Identify which cell holds the provided text, then report its [X, Y] central coordinate. 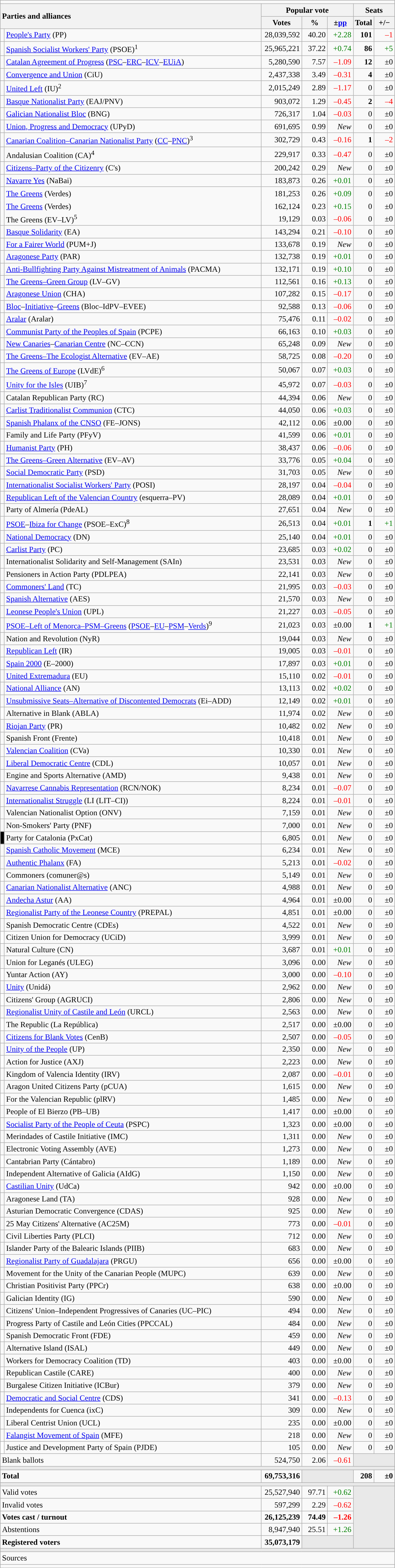
–0.16 [340, 140]
92,588 [282, 306]
41,599 [282, 435]
0.33 [315, 154]
Seats [374, 10]
75,476 [282, 319]
691,695 [282, 126]
2,507 [282, 1037]
Internationalist Socialist Workers' Party (POSI) [133, 485]
Non-Smokers' Party (PNF) [133, 825]
+0.62 [340, 1492]
107,282 [282, 294]
Engine and Sports Alternative (AMD) [133, 775]
8,947,940 [282, 1529]
8,224 [282, 801]
New Canaries–Canarian Centre (NC–CCN) [133, 344]
Electronic Voting Assembly (AVE) [133, 1149]
Commoners' Land (TC) [133, 587]
12 [364, 62]
Aragonese Union (CHA) [133, 294]
National Democracy (DN) [133, 537]
–0.04 [340, 485]
% [315, 23]
162,124 [282, 206]
925 [282, 1211]
2.29 [315, 1505]
309 [282, 1410]
101 [364, 35]
2,517 [282, 1025]
Party of Almería (PdeAL) [133, 510]
Riojan Party (PR) [133, 726]
2,015,249 [282, 88]
Citizens' Union–Independent Progressives of Canaries (UC–PIC) [133, 1311]
133,678 [282, 244]
0.29 [315, 168]
31,703 [282, 473]
Authentic Phalanx (FA) [133, 863]
Republican Left (IR) [133, 651]
19,005 [282, 651]
Cantabrian Party (Cántabro) [133, 1161]
218 [282, 1435]
Regionalist Party of the Leonese Country (PREPAL) [133, 912]
+2.28 [340, 35]
1,189 [282, 1161]
+0.09 [340, 194]
10,418 [282, 738]
132,171 [282, 269]
–0.17 [340, 294]
Citizens for Blank Votes (CenB) [133, 1037]
0.11 [315, 319]
People's Party (PP) [133, 35]
Commoners (comuner@s) [133, 875]
86 [364, 48]
Popular vote [307, 10]
58,725 [282, 356]
0.13 [315, 306]
Carlist Traditionalist Communion (CTC) [133, 410]
The Greens–The Ecologist Alternative (EV–AE) [133, 356]
Galician Identity (IG) [133, 1298]
65,248 [282, 344]
7,159 [282, 813]
181,253 [282, 194]
1,485 [282, 1099]
773 [282, 1224]
±pp [340, 23]
+0.10 [340, 269]
Justice and Development Party of Spain (PJDE) [133, 1448]
Aragonese Land (TA) [133, 1199]
37.22 [315, 48]
26,125,239 [282, 1517]
Liberal Centrist Union (UCL) [133, 1423]
Independents for Cuenca (ixC) [133, 1410]
33,776 [282, 460]
25.51 [315, 1529]
–0.45 [340, 101]
+0.74 [340, 48]
28,197 [282, 485]
4,988 [282, 887]
1,417 [282, 1111]
Aragon United Citizens Party (pCUA) [133, 1087]
5,149 [282, 875]
Spanish Democratic Centre (CDEs) [133, 925]
105 [282, 1448]
Basque Solidarity (EA) [133, 232]
208 [364, 1476]
The Greens of Europe (LVdE)6 [133, 370]
2.06 [315, 1460]
13,113 [282, 688]
–4 [385, 101]
229,917 [282, 154]
Unsubmissive Seats–Alternative of Discontented Democrats (Ei–ADD) [133, 701]
Catalan Agreement of Progress (PSC–ERC–ICV–EUiA) [133, 62]
9,438 [282, 775]
15,110 [282, 676]
Party for Catalonia (PxCat) [133, 838]
Republican Castile (CARE) [133, 1373]
35,073,179 [282, 1542]
683 [282, 1249]
–0.61 [340, 1460]
2,437,338 [282, 75]
484 [282, 1323]
23,685 [282, 549]
+1.26 [340, 1529]
143,294 [282, 232]
The Greens–Green Group (LV–GV) [133, 282]
235 [282, 1423]
Spanish Phalanx of the CNSO (FE–JONS) [133, 423]
Carlist Party (PC) [133, 549]
–0.47 [340, 154]
0.99 [315, 126]
4,851 [282, 912]
10,330 [282, 750]
28,039,592 [282, 35]
132,738 [282, 257]
2 [364, 101]
40.20 [315, 35]
903,072 [282, 101]
Navarre Yes (NaBai) [133, 181]
Workers for Democracy Coalition (TD) [133, 1360]
Alternative Island (ISAL) [133, 1348]
928 [282, 1199]
Convergence and Union (CiU) [133, 75]
Aragonese Party (PAR) [133, 257]
Navarrese Cannabis Representation (RCN/NOK) [133, 788]
Abstentions [131, 1529]
+5 [385, 48]
44,394 [282, 398]
6,805 [282, 838]
The Greens (EV–LV)5 [133, 219]
2,087 [282, 1074]
25,140 [282, 537]
74.49 [315, 1517]
21,227 [282, 612]
45,972 [282, 385]
4,964 [282, 900]
Regionalist Unity of Castile and León (URCL) [133, 1012]
942 [282, 1186]
17,897 [282, 663]
597,299 [282, 1505]
23,531 [282, 562]
28,089 [282, 497]
Unity of the People (UP) [133, 1049]
12,149 [282, 701]
0.16 [315, 282]
0.23 [315, 206]
Yuntar Action (AY) [133, 974]
10,482 [282, 726]
+0.13 [340, 282]
8,234 [282, 788]
+0.15 [340, 206]
Citizens–Party of the Citizenry (C's) [133, 168]
Falangist Movement of Spain (MFE) [133, 1435]
Spanish Democratic Front (FDE) [133, 1335]
5,280,590 [282, 62]
Action for Justice (AXJ) [133, 1062]
302,729 [282, 140]
+0.04 [340, 460]
Castilian Unity (UdCa) [133, 1186]
10,057 [282, 763]
–0.07 [340, 788]
Valid votes [131, 1492]
42,112 [282, 423]
The Greens–Green Alternative (EV–AV) [133, 460]
524,750 [282, 1460]
Parties and alliances [131, 16]
Merindades of Castile Initiative (IMC) [133, 1136]
0.43 [315, 140]
38,437 [282, 448]
–1.26 [340, 1517]
Votes [282, 23]
Alternative in Blank (ABLA) [133, 713]
–0.20 [340, 356]
Pensioners in Action Party (PDLPEA) [133, 574]
Social Democratic Party (PSD) [133, 473]
0.09 [315, 344]
183,873 [282, 181]
6,234 [282, 850]
Registered voters [131, 1542]
97.71 [315, 1492]
379 [282, 1386]
National Alliance (AN) [133, 688]
494 [282, 1311]
Unity for the Isles (UIB)7 [133, 385]
19,044 [282, 639]
0.10 [315, 331]
0.21 [315, 232]
PSOE–Left of Menorca–PSM–Greens (PSOE–EU–PSM–Verds)9 [133, 625]
Andalusian Coalition (CA)4 [133, 154]
2.89 [315, 88]
Catalan Republican Party (RC) [133, 398]
Asturian Democratic Convergence (CDAS) [133, 1211]
Unity (Unidá) [133, 987]
400 [282, 1373]
For the Valencian Republic (plRV) [133, 1099]
7.57 [315, 62]
Canarian Nationalist Alternative (ANC) [133, 887]
+/− [385, 23]
Spanish Socialist Workers' Party (PSOE)1 [133, 48]
2,350 [282, 1049]
–0.13 [340, 1398]
1,273 [282, 1149]
639 [282, 1273]
3.49 [315, 75]
1.29 [315, 101]
27,651 [282, 510]
Christian Positivist Party (PPCr) [133, 1286]
–2 [385, 140]
Citizens' Group (AGRUCI) [133, 1000]
Leonese People's Union (UPL) [133, 612]
1.04 [315, 114]
Socialist Party of the People of Ceuta (PSPC) [133, 1124]
Spain 2000 (E–2000) [133, 663]
Aralar (Aralar) [133, 319]
Union for Leganés (ULEG) [133, 962]
Republican Left of the Valencian Country (esquerra–PV) [133, 497]
1,323 [282, 1124]
403 [282, 1360]
Burgalese Citizen Initiative (ICBur) [133, 1386]
Bloc–Initiative–Greens (Bloc–IdPV–EVEE) [133, 306]
Blank ballots [131, 1460]
712 [282, 1236]
69,753,316 [282, 1476]
Regionalist Party of Guadalajara (PRGU) [133, 1261]
638 [282, 1286]
7,000 [282, 825]
Spanish Alternative (AES) [133, 599]
2,223 [282, 1062]
25,965,221 [282, 48]
Family and Life Party (PFyV) [133, 435]
–0.62 [340, 1505]
Communist Party of the Peoples of Spain (PCPE) [133, 331]
Anti-Bullfighting Party Against Mistreatment of Animals (PACMA) [133, 269]
1,615 [282, 1087]
United Left (IU)2 [133, 88]
25 May Citizens' Alternative (AC25M) [133, 1224]
26,513 [282, 523]
Democratic and Social Centre (CDS) [133, 1398]
Movement for the Unity of the Canarian People (MUPC) [133, 1273]
Islander Party of the Balearic Islands (PIIB) [133, 1249]
3,096 [282, 962]
Andecha Astur (AA) [133, 900]
–1 [385, 35]
0.08 [315, 356]
0.15 [315, 294]
The Republic (La República) [133, 1025]
3,999 [282, 937]
21,023 [282, 625]
726,317 [282, 114]
21,995 [282, 587]
1,150 [282, 1174]
Votes cast / turnout [131, 1517]
Valencian Nationalist Option (ONV) [133, 813]
3,687 [282, 950]
4 [364, 75]
656 [282, 1261]
66,163 [282, 331]
Civil Liberties Party (PLCI) [133, 1236]
Progress Party of Castile and León Cities (PPCCAL) [133, 1323]
21,570 [282, 599]
Humanist Party (PH) [133, 448]
5,213 [282, 863]
2,563 [282, 1012]
Independent Alternative of Galicia (AIdG) [133, 1174]
Spanish Catholic Movement (MCE) [133, 850]
Invalid votes [131, 1505]
United Extremadura (EU) [133, 676]
2,962 [282, 987]
22,141 [282, 574]
Canarian Coalition–Canarian Nationalist Party (CC–PNC)3 [133, 140]
–0.31 [340, 75]
3,000 [282, 974]
1,311 [282, 1136]
112,561 [282, 282]
–1.09 [340, 62]
Natural Culture (CN) [133, 950]
459 [282, 1335]
449 [282, 1348]
200,242 [282, 168]
Citizen Union for Democracy (UCiD) [133, 937]
44,050 [282, 410]
Kingdom of Valencia Identity (IRV) [133, 1074]
People of El Bierzo (PB–UB) [133, 1111]
Spanish Front (Frente) [133, 738]
–1.17 [340, 88]
Sources [197, 1558]
PSOE–Ibiza for Change (PSOE–ExC)8 [133, 523]
Union, Progress and Democracy (UPyD) [133, 126]
Liberal Democratic Centre (CDL) [133, 763]
Nation and Revolution (NyR) [133, 639]
4,522 [282, 925]
2,806 [282, 1000]
590 [282, 1298]
Internationalist Struggle (LI (LIT–CI)) [133, 801]
19,129 [282, 219]
50,067 [282, 370]
Basque Nationalist Party (EAJ/PNV) [133, 101]
For a Fairer World (PUM+J) [133, 244]
341 [282, 1398]
Galician Nationalist Bloc (BNG) [133, 114]
Valencian Coalition (CVa) [133, 750]
11,974 [282, 713]
25,527,940 [282, 1492]
Internationalist Solidarity and Self-Management (SAIn) [133, 562]
